Find where the given text appears and provide that cell's center as [X, Y] coordinate. 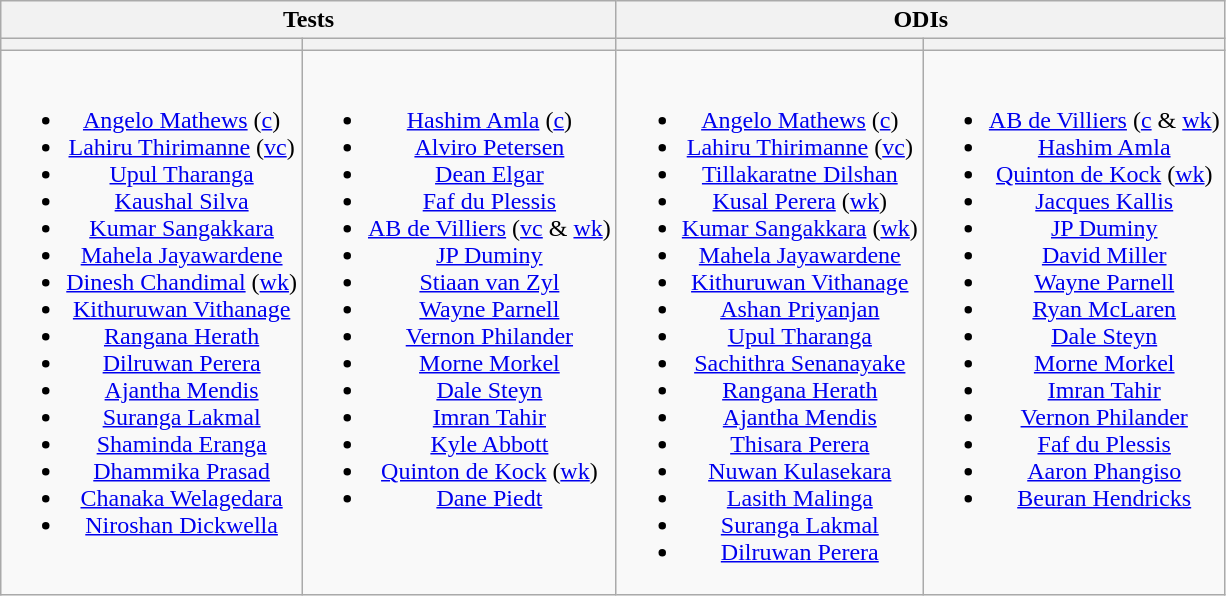
ODIs [920, 20]
Tests [309, 20]
